Identify which cell holds the provided text, then report its [x, y] central coordinate. 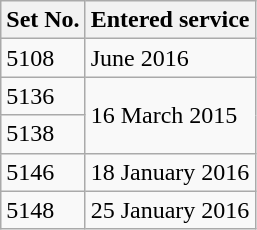
5108 [43, 58]
Set No. [43, 20]
25 January 2016 [170, 210]
5136 [43, 96]
Entered service [170, 20]
5138 [43, 134]
5148 [43, 210]
5146 [43, 172]
June 2016 [170, 58]
18 January 2016 [170, 172]
16 March 2015 [170, 115]
